Search for the cell housing the specified text and yield its [X, Y] center coordinate. 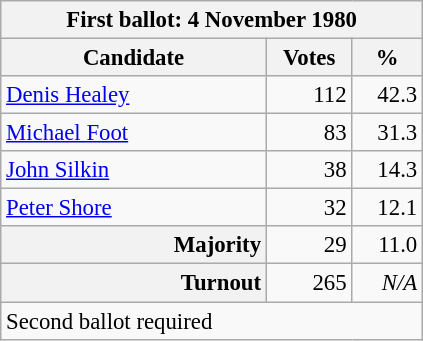
N/A [388, 283]
First ballot: 4 November 1980 [212, 20]
38 [309, 170]
42.3 [388, 95]
265 [309, 283]
Turnout [134, 283]
Michael Foot [134, 133]
31.3 [388, 133]
Peter Shore [134, 208]
Votes [309, 58]
83 [309, 133]
112 [309, 95]
14.3 [388, 170]
% [388, 58]
Majority [134, 245]
32 [309, 208]
29 [309, 245]
12.1 [388, 208]
Second ballot required [212, 321]
John Silkin [134, 170]
11.0 [388, 245]
Denis Healey [134, 95]
Candidate [134, 58]
